Locate the cell with the specified text and output its (X, Y) center coordinate. 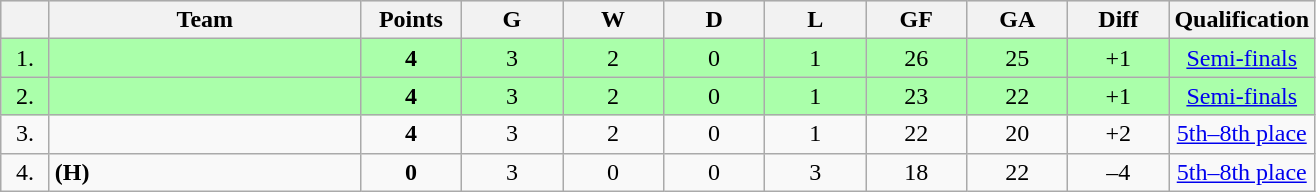
–4 (1118, 172)
18 (916, 172)
GA (1018, 20)
25 (1018, 58)
D (714, 20)
GF (916, 20)
L (816, 20)
4. (26, 172)
(H) (204, 172)
Qualification (1242, 20)
20 (1018, 134)
23 (916, 96)
2. (26, 96)
+2 (1118, 134)
Diff (1118, 20)
26 (916, 58)
W (612, 20)
G (512, 20)
Points (410, 20)
1. (26, 58)
3. (26, 134)
Team (204, 20)
